Output the [X, Y] coordinate of the center of the cell containing the given text.  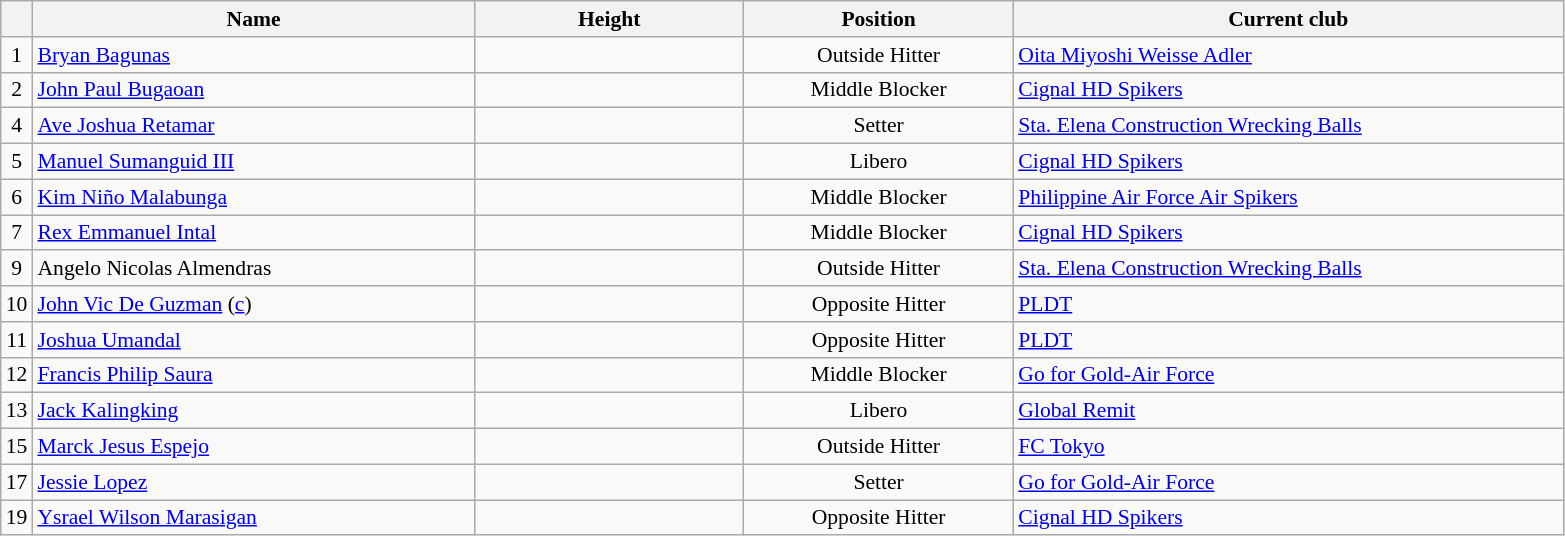
Name [253, 19]
7 [17, 233]
Oita Miyoshi Weisse Adler [1288, 55]
Position [878, 19]
Angelo Nicolas Almendras [253, 269]
Kim Niño Malabunga [253, 197]
Joshua Umandal [253, 340]
4 [17, 126]
Ave Joshua Retamar [253, 126]
Global Remit [1288, 411]
17 [17, 482]
John Paul Bugaoan [253, 90]
1 [17, 55]
Height [610, 19]
9 [17, 269]
Manuel Sumanguid III [253, 162]
Jack Kalingking [253, 411]
2 [17, 90]
5 [17, 162]
Current club [1288, 19]
FC Tokyo [1288, 447]
Marck Jesus Espejo [253, 447]
Philippine Air Force Air Spikers [1288, 197]
19 [17, 518]
John Vic De Guzman (c) [253, 304]
Bryan Bagunas [253, 55]
12 [17, 375]
13 [17, 411]
Jessie Lopez [253, 482]
10 [17, 304]
Ysrael Wilson Marasigan [253, 518]
11 [17, 340]
Francis Philip Saura [253, 375]
Rex Emmanuel Intal [253, 233]
15 [17, 447]
6 [17, 197]
